Return the [X, Y] coordinate for the center point of the cell that contains the specified text.  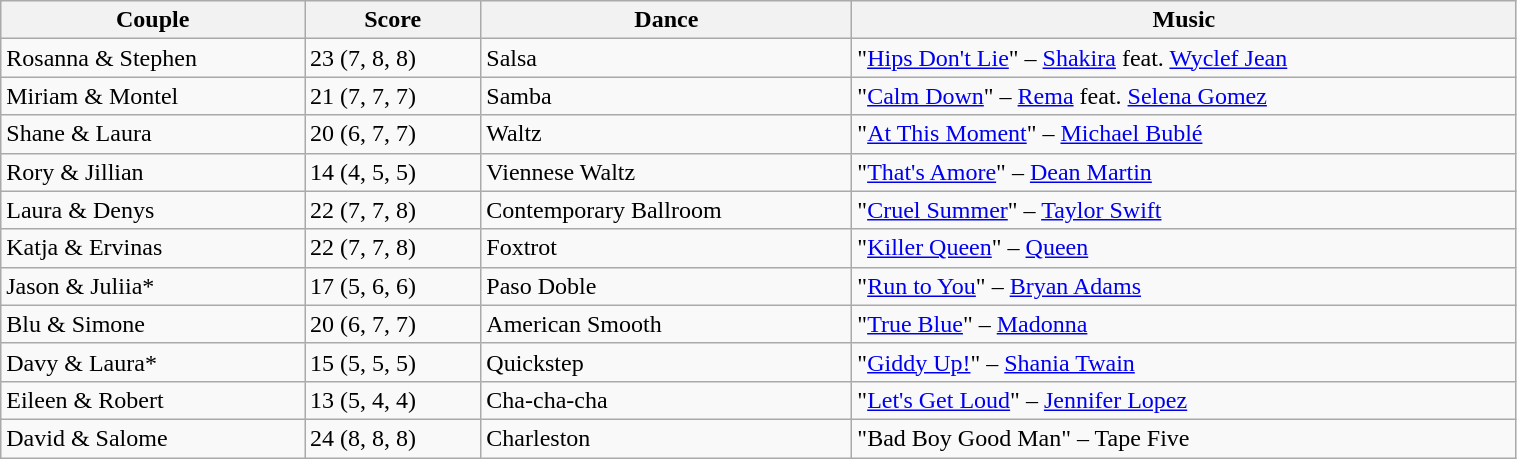
"Giddy Up!" – Shania Twain [1184, 362]
"Let's Get Loud" – Jennifer Lopez [1184, 400]
Couple [153, 20]
Miriam & Montel [153, 96]
Contemporary Ballroom [666, 210]
15 (5, 5, 5) [393, 362]
Music [1184, 20]
Viennese Waltz [666, 172]
"Cruel Summer" – Taylor Swift [1184, 210]
Laura & Denys [153, 210]
"Calm Down" – Rema feat. Selena Gomez [1184, 96]
American Smooth [666, 324]
"Killer Queen" – Queen [1184, 248]
13 (5, 4, 4) [393, 400]
Salsa [666, 58]
Rosanna & Stephen [153, 58]
23 (7, 8, 8) [393, 58]
Davy & Laura* [153, 362]
Samba [666, 96]
24 (8, 8, 8) [393, 438]
Jason & Juliia* [153, 286]
"Hips Don't Lie" – Shakira feat. Wyclef Jean [1184, 58]
Rory & Jillian [153, 172]
Charleston [666, 438]
Score [393, 20]
Paso Doble [666, 286]
Shane & Laura [153, 134]
Cha-cha-cha [666, 400]
Katja & Ervinas [153, 248]
Quickstep [666, 362]
"That's Amore" – Dean Martin [1184, 172]
"True Blue" – Madonna [1184, 324]
14 (4, 5, 5) [393, 172]
Blu & Simone [153, 324]
Dance [666, 20]
Eileen & Robert [153, 400]
"Bad Boy Good Man" – Tape Five [1184, 438]
"At This Moment" – Michael Bublé [1184, 134]
Waltz [666, 134]
Foxtrot [666, 248]
David & Salome [153, 438]
17 (5, 6, 6) [393, 286]
"Run to You" – Bryan Adams [1184, 286]
21 (7, 7, 7) [393, 96]
